Provide the (X, Y) coordinate of the cell's center where the given text is located.  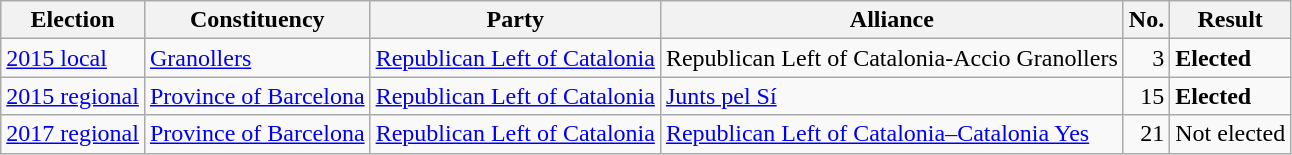
Alliance (892, 20)
Result (1230, 20)
Republican Left of Catalonia-Accio Granollers (892, 58)
2015 regional (73, 96)
2017 regional (73, 134)
15 (1146, 96)
No. (1146, 20)
Not elected (1230, 134)
Constituency (257, 20)
Republican Left of Catalonia–Catalonia Yes (892, 134)
21 (1146, 134)
3 (1146, 58)
Election (73, 20)
Granollers (257, 58)
Junts pel Sí (892, 96)
Party (515, 20)
2015 local (73, 58)
